Find where the given text appears and provide that cell's center as (x, y) coordinate. 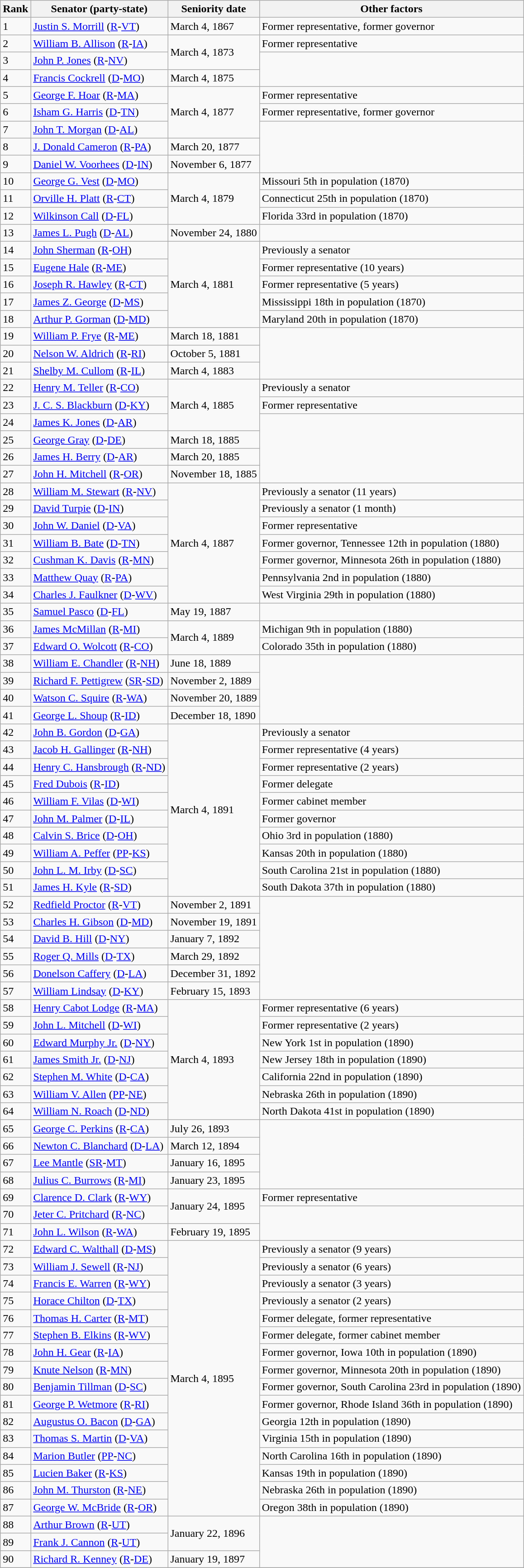
88 (15, 1525)
William M. Stewart (R-NV) (100, 491)
Wilkinson Call (D-FL) (100, 216)
George P. Wetmore (R-RI) (100, 1404)
William P. Frye (R-ME) (100, 336)
George G. Vest (D-MO) (100, 181)
41 (15, 715)
March 4, 1875 (214, 78)
30 (15, 526)
California 22nd in population (1890) (391, 1077)
Marion Butler (PP-NC) (100, 1456)
Augustus O. Bacon (D-GA) (100, 1421)
43 (15, 749)
March 12, 1894 (214, 1146)
Virginia 15th in population (1890) (391, 1439)
85 (15, 1473)
January 24, 1895 (214, 1206)
Watson C. Squire (R-WA) (100, 698)
Other factors (391, 9)
March 4, 1893 (214, 1059)
5 (15, 95)
49 (15, 853)
John H. Mitchell (R-OR) (100, 474)
46 (15, 801)
November 18, 1885 (214, 474)
9 (15, 164)
George F. Hoar (R-MA) (100, 95)
William B. Allison (R-IA) (100, 43)
58 (15, 1008)
15 (15, 267)
Previously a senator (11 years) (391, 491)
61 (15, 1060)
Benjamin Tillman (D-SC) (100, 1387)
Former delegate, former cabinet member (391, 1335)
March 4, 1873 (214, 52)
November 20, 1889 (214, 698)
Maryland 20th in population (1870) (391, 319)
54 (15, 939)
18 (15, 319)
November 2, 1891 (214, 905)
Charles H. Gibson (D-MD) (100, 922)
89 (15, 1542)
November 6, 1877 (214, 164)
William Lindsay (D-KY) (100, 991)
March 20, 1885 (214, 457)
10 (15, 181)
Seniority date (214, 9)
Ohio 3rd in population (1880) (391, 836)
2 (15, 43)
Former governor, Minnesota 20th in population (1890) (391, 1370)
Previously a senator (9 years) (391, 1249)
Horace Chilton (D-TX) (100, 1301)
North Carolina 16th in population (1890) (391, 1456)
March 4, 1887 (214, 543)
Isham G. Harris (D-TN) (100, 112)
55 (15, 956)
John B. Gordon (D-GA) (100, 732)
J. C. S. Blackburn (D-KY) (100, 405)
Florida 33rd in population (1870) (391, 216)
Eugene Hale (R-ME) (100, 267)
Charles J. Faulkner (D-WV) (100, 595)
Redfield Proctor (R-VT) (100, 905)
Samuel Pasco (D-FL) (100, 612)
John H. Gear (R-IA) (100, 1353)
Daniel W. Voorhees (D-IN) (100, 164)
20 (15, 353)
Roger Q. Mills (D-TX) (100, 956)
Former governor, South Carolina 23rd in population (1890) (391, 1387)
56 (15, 973)
36 (15, 629)
42 (15, 732)
Kansas 19th in population (1890) (391, 1473)
13 (15, 233)
3 (15, 61)
J. Donald Cameron (R-PA) (100, 147)
68 (15, 1180)
50 (15, 870)
81 (15, 1404)
March 18, 1881 (214, 336)
84 (15, 1456)
James H. Berry (D-AR) (100, 457)
Julius C. Burrows (R-MI) (100, 1180)
John W. Daniel (D-VA) (100, 526)
North Dakota 41st in population (1890) (391, 1111)
William V. Allen (PP-NE) (100, 1094)
David Turpie (D-IN) (100, 509)
Arthur P. Gorman (D-MD) (100, 319)
March 4, 1889 (214, 638)
53 (15, 922)
Senator (party-state) (100, 9)
December 31, 1892 (214, 973)
74 (15, 1283)
26 (15, 457)
October 5, 1881 (214, 353)
James Z. George (D-MS) (100, 302)
March 4, 1895 (214, 1378)
Nelson W. Aldrich (R-RI) (100, 353)
South Carolina 21st in population (1880) (391, 870)
75 (15, 1301)
Former delegate, former representative (391, 1318)
New Jersey 18th in population (1890) (391, 1060)
79 (15, 1370)
Edward C. Walthall (D-MS) (100, 1249)
Previously a senator (2 years) (391, 1301)
Orville H. Platt (R-CT) (100, 198)
David B. Hill (D-NY) (100, 939)
William B. Bate (D-TN) (100, 543)
Mississippi 18th in population (1870) (391, 302)
57 (15, 991)
6 (15, 112)
39 (15, 681)
George W. McBride (R-OR) (100, 1507)
34 (15, 595)
James McMillan (R-MI) (100, 629)
45 (15, 784)
Joseph R. Hawley (R-CT) (100, 285)
Former governor (391, 819)
William E. Chandler (R-NH) (100, 663)
John M. Palmer (D-IL) (100, 819)
March 18, 1885 (214, 439)
July 26, 1893 (214, 1129)
January 19, 1897 (214, 1559)
16 (15, 285)
7 (15, 129)
35 (15, 612)
John L. Mitchell (D-WI) (100, 1025)
Edward O. Wolcott (R-CO) (100, 646)
Thomas H. Carter (R-MT) (100, 1318)
November 24, 1880 (214, 233)
James H. Kyle (R-SD) (100, 887)
James L. Pugh (D-AL) (100, 233)
March 4, 1891 (214, 810)
March 4, 1877 (214, 112)
Former delegate (391, 784)
51 (15, 887)
March 4, 1885 (214, 405)
Newton C. Blanchard (D-LA) (100, 1146)
19 (15, 336)
77 (15, 1335)
8 (15, 147)
Missouri 5th in population (1870) (391, 181)
New York 1st in population (1890) (391, 1042)
Fred Dubois (R-ID) (100, 784)
76 (15, 1318)
May 19, 1887 (214, 612)
Jeter C. Pritchard (R-NC) (100, 1215)
William F. Vilas (D-WI) (100, 801)
70 (15, 1215)
82 (15, 1421)
Henry Cabot Lodge (R-MA) (100, 1008)
November 2, 1889 (214, 681)
63 (15, 1094)
Colorado 35th in population (1880) (391, 646)
March 20, 1877 (214, 147)
22 (15, 388)
March 4, 1867 (214, 26)
17 (15, 302)
January 16, 1895 (214, 1163)
Former cabinet member (391, 801)
64 (15, 1111)
29 (15, 509)
George C. Perkins (R-CA) (100, 1129)
March 4, 1883 (214, 371)
27 (15, 474)
Francis Cockrell (D-MO) (100, 78)
Rank (15, 9)
Henry M. Teller (R-CO) (100, 388)
60 (15, 1042)
Connecticut 25th in population (1870) (391, 198)
Lee Mantle (SR-MT) (100, 1163)
Lucien Baker (R-KS) (100, 1473)
John Sherman (R-OH) (100, 250)
John L. Wilson (R-WA) (100, 1232)
65 (15, 1129)
George Gray (D-DE) (100, 439)
78 (15, 1353)
69 (15, 1197)
14 (15, 250)
Former governor, Minnesota 26th in population (1880) (391, 560)
Edward Murphy Jr. (D-NY) (100, 1042)
William J. Sewell (R-NJ) (100, 1266)
Oregon 38th in population (1890) (391, 1507)
1 (15, 26)
86 (15, 1490)
47 (15, 819)
Donelson Caffery (D-LA) (100, 973)
Former representative (5 years) (391, 285)
Francis E. Warren (R-WY) (100, 1283)
25 (15, 439)
Former governor, Rhode Island 36th in population (1890) (391, 1404)
William A. Peffer (PP-KS) (100, 853)
48 (15, 836)
28 (15, 491)
Shelby M. Cullom (R-IL) (100, 371)
Former representative (4 years) (391, 749)
67 (15, 1163)
Justin S. Morrill (R-VT) (100, 26)
Henry C. Hansbrough (R-ND) (100, 767)
June 18, 1889 (214, 663)
Thomas S. Martin (D-VA) (100, 1439)
West Virginia 29th in population (1880) (391, 595)
59 (15, 1025)
33 (15, 577)
Former representative (10 years) (391, 267)
87 (15, 1507)
Pennsylvania 2nd in population (1880) (391, 577)
March 4, 1881 (214, 285)
January 7, 1892 (214, 939)
71 (15, 1232)
12 (15, 216)
Former governor, Iowa 10th in population (1890) (391, 1353)
66 (15, 1146)
11 (15, 198)
Matthew Quay (R-PA) (100, 577)
31 (15, 543)
Jacob H. Gallinger (R-NH) (100, 749)
Previously a senator (6 years) (391, 1266)
Arthur Brown (R-UT) (100, 1525)
February 19, 1895 (214, 1232)
January 23, 1895 (214, 1180)
March 4, 1879 (214, 198)
40 (15, 698)
January 22, 1896 (214, 1533)
Former representative (6 years) (391, 1008)
Kansas 20th in population (1880) (391, 853)
Knute Nelson (R-MN) (100, 1370)
44 (15, 767)
4 (15, 78)
52 (15, 905)
James Smith Jr. (D-NJ) (100, 1060)
James K. Jones (D-AR) (100, 422)
John T. Morgan (D-AL) (100, 129)
Stephen B. Elkins (R-WV) (100, 1335)
John M. Thurston (R-NE) (100, 1490)
Richard R. Kenney (R-DE) (100, 1559)
George L. Shoup (R-ID) (100, 715)
Stephen M. White (D-CA) (100, 1077)
Previously a senator (1 month) (391, 509)
William N. Roach (D-ND) (100, 1111)
November 19, 1891 (214, 922)
90 (15, 1559)
Former governor, Tennessee 12th in population (1880) (391, 543)
John P. Jones (R-NV) (100, 61)
February 15, 1893 (214, 991)
South Dakota 37th in population (1880) (391, 887)
Calvin S. Brice (D-OH) (100, 836)
38 (15, 663)
24 (15, 422)
John L. M. Irby (D-SC) (100, 870)
Frank J. Cannon (R-UT) (100, 1542)
72 (15, 1249)
23 (15, 405)
Richard F. Pettigrew (SR-SD) (100, 681)
83 (15, 1439)
62 (15, 1077)
32 (15, 560)
80 (15, 1387)
Georgia 12th in population (1890) (391, 1421)
December 18, 1890 (214, 715)
21 (15, 371)
March 29, 1892 (214, 956)
Michigan 9th in population (1880) (391, 629)
37 (15, 646)
Cushman K. Davis (R-MN) (100, 560)
Clarence D. Clark (R-WY) (100, 1197)
Previously a senator (3 years) (391, 1283)
73 (15, 1266)
